Pinpoint the cell where the given text exists, returning its (X, Y) midpoint coordinate. 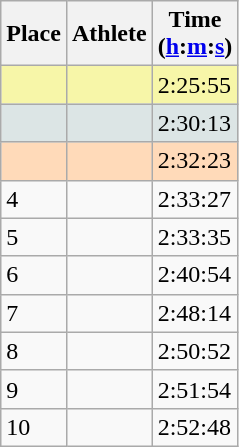
2:32:23 (195, 161)
9 (34, 389)
2:52:48 (195, 427)
2:40:54 (195, 275)
2:48:14 (195, 313)
Athlete (109, 34)
Place (34, 34)
7 (34, 313)
2:33:35 (195, 237)
5 (34, 237)
2:50:52 (195, 351)
2:51:54 (195, 389)
10 (34, 427)
8 (34, 351)
6 (34, 275)
2:30:13 (195, 123)
Time(h:m:s) (195, 34)
2:25:55 (195, 85)
2:33:27 (195, 199)
4 (34, 199)
